Pinpoint the cell where the given text exists, returning its (X, Y) midpoint coordinate. 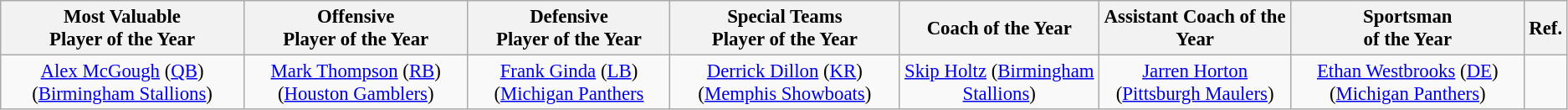
Derrick Dillon (KR) (Memphis Showboats) (785, 82)
Alex McGough (QB) (Birmingham Stallions) (122, 82)
Ethan Westbrooks (DE) (Michigan Panthers) (1407, 82)
Frank Ginda (LB) (Michigan Panthers (569, 82)
Coach of the Year (999, 29)
OffensivePlayer of the Year (356, 29)
Jarren Horton (Pittsburgh Maulers) (1195, 82)
Mark Thompson (RB) (Houston Gamblers) (356, 82)
Sportsmanof the Year (1407, 29)
Special TeamsPlayer of the Year (785, 29)
Skip Holtz (Birmingham Stallions) (999, 82)
Ref. (1546, 29)
Most ValuablePlayer of the Year (122, 29)
Assistant Coach of the Year (1195, 29)
DefensivePlayer of the Year (569, 29)
